Determine the (X, Y) coordinate at the center of the cell enclosing the given text.  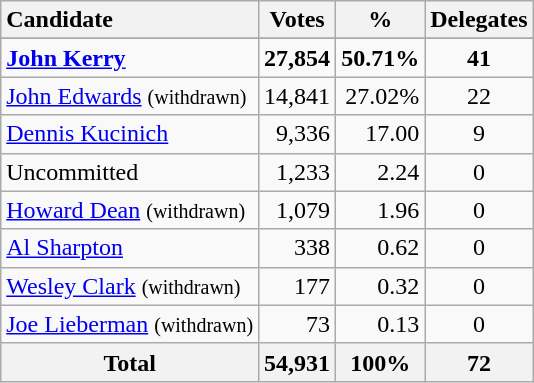
50.71% (380, 58)
72 (479, 362)
1.96 (380, 210)
54,931 (298, 362)
Votes (298, 20)
John Edwards (withdrawn) (130, 96)
Dennis Kucinich (130, 134)
Wesley Clark (withdrawn) (130, 286)
Candidate (130, 20)
0.13 (380, 324)
Joe Lieberman (withdrawn) (130, 324)
17.00 (380, 134)
2.24 (380, 172)
Delegates (479, 20)
Howard Dean (withdrawn) (130, 210)
1,079 (298, 210)
9,336 (298, 134)
% (380, 20)
73 (298, 324)
100% (380, 362)
41 (479, 58)
John Kerry (130, 58)
Total (130, 362)
22 (479, 96)
177 (298, 286)
0.62 (380, 248)
9 (479, 134)
1,233 (298, 172)
Uncommitted (130, 172)
338 (298, 248)
0.32 (380, 286)
27.02% (380, 96)
Al Sharpton (130, 248)
27,854 (298, 58)
14,841 (298, 96)
